Pinpoint the cell where the given text exists, returning its (x, y) midpoint coordinate. 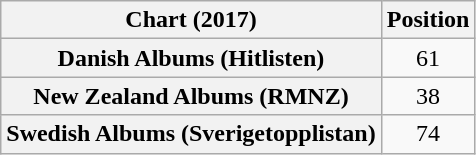
74 (428, 134)
Chart (2017) (191, 20)
Position (428, 20)
New Zealand Albums (RMNZ) (191, 96)
61 (428, 58)
Swedish Albums (Sverigetopplistan) (191, 134)
38 (428, 96)
Danish Albums (Hitlisten) (191, 58)
